For the text-containing cell, return its midpoint in (X, Y) coordinate format. 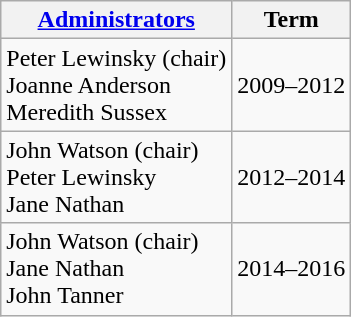
2014–2016 (292, 269)
John Watson (chair)Peter LewinskyJane Nathan (116, 177)
Term (292, 20)
Administrators (116, 20)
2009–2012 (292, 85)
Peter Lewinsky (chair)Joanne AndersonMeredith Sussex (116, 85)
2012–2014 (292, 177)
John Watson (chair)Jane NathanJohn Tanner (116, 269)
